Return the [X, Y] coordinate for the center point of the cell that contains the specified text.  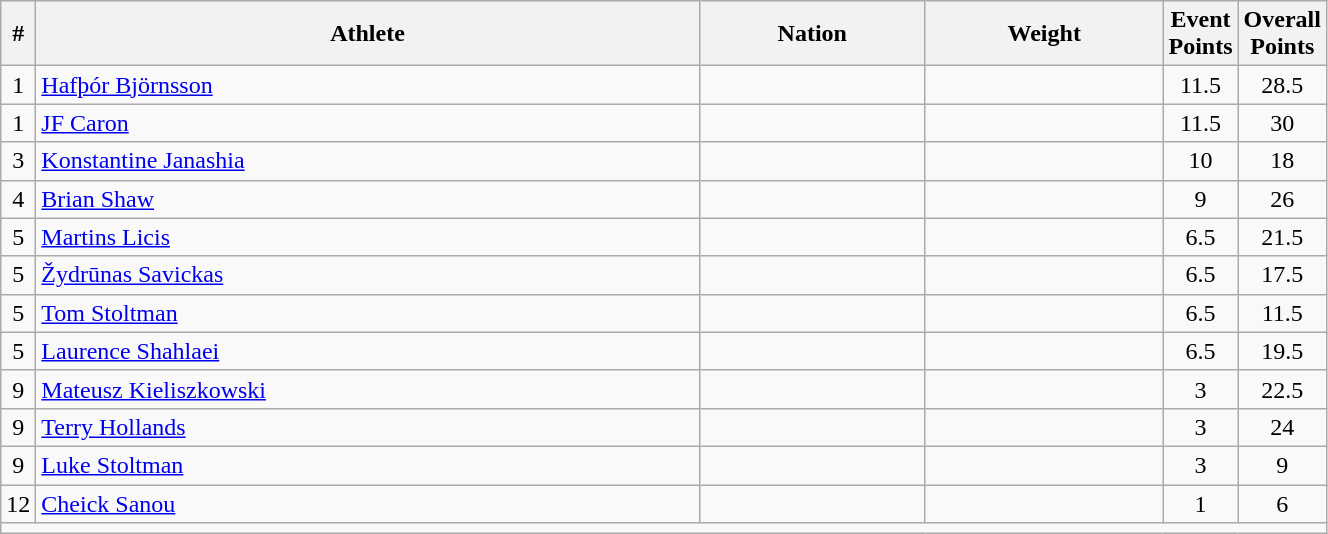
Terry Hollands [368, 427]
Luke Stoltman [368, 465]
Žydrūnas Savickas [368, 275]
10 [1200, 161]
Nation [812, 34]
18 [1282, 161]
6 [1282, 503]
28.5 [1282, 85]
Konstantine Janashia [368, 161]
17.5 [1282, 275]
4 [18, 199]
# [18, 34]
12 [18, 503]
24 [1282, 427]
Overall Points [1282, 34]
Weight [1044, 34]
Athlete [368, 34]
19.5 [1282, 351]
Laurence Shahlaei [368, 351]
26 [1282, 199]
22.5 [1282, 389]
Event Points [1200, 34]
30 [1282, 123]
Brian Shaw [368, 199]
JF Caron [368, 123]
Mateusz Kieliszkowski [368, 389]
21.5 [1282, 237]
Tom Stoltman [368, 313]
Martins Licis [368, 237]
Cheick Sanou [368, 503]
Hafþór Björnsson [368, 85]
